Scan for the cell matching the given text and deliver its [x, y] coordinate at center. 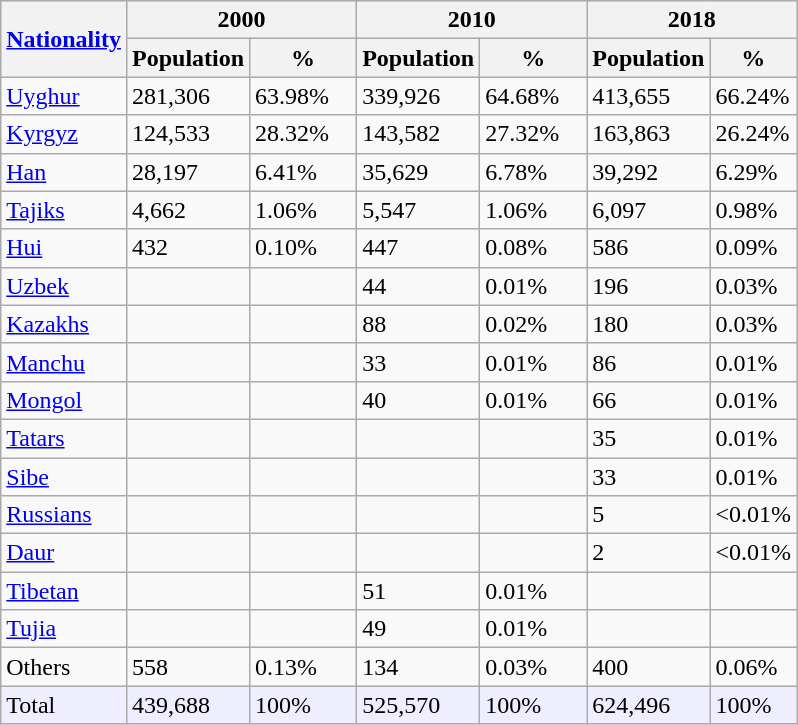
196 [648, 286]
Tajiks [64, 210]
525,570 [418, 705]
432 [188, 248]
6.78% [534, 172]
281,306 [188, 96]
35 [648, 438]
Manchu [64, 362]
63.98% [304, 96]
28,197 [188, 172]
4,662 [188, 210]
51 [418, 591]
Mongol [64, 400]
143,582 [418, 134]
0.98% [754, 210]
400 [648, 667]
5,547 [418, 210]
40 [418, 400]
447 [418, 248]
339,926 [418, 96]
44 [418, 286]
6.41% [304, 172]
Tibetan [64, 591]
Others [64, 667]
0.02% [534, 324]
124,533 [188, 134]
49 [418, 629]
624,496 [648, 705]
Tatars [64, 438]
Kazakhs [64, 324]
163,863 [648, 134]
134 [418, 667]
28.32% [304, 134]
6.29% [754, 172]
66.24% [754, 96]
39,292 [648, 172]
Daur [64, 553]
0.13% [304, 667]
0.06% [754, 667]
5 [648, 515]
Russians [64, 515]
2018 [692, 20]
Total [64, 705]
Hui [64, 248]
Nationality [64, 39]
439,688 [188, 705]
2000 [241, 20]
586 [648, 248]
Uzbek [64, 286]
413,655 [648, 96]
6,097 [648, 210]
180 [648, 324]
558 [188, 667]
Kyrgyz [64, 134]
2010 [472, 20]
2 [648, 553]
0.08% [534, 248]
27.32% [534, 134]
0.09% [754, 248]
88 [418, 324]
Han [64, 172]
66 [648, 400]
35,629 [418, 172]
Uyghur [64, 96]
Tujia [64, 629]
26.24% [754, 134]
64.68% [534, 96]
Sibe [64, 477]
86 [648, 362]
0.10% [304, 248]
